Capture the cell that displays the provided text and extract its [x, y] central coordinate. 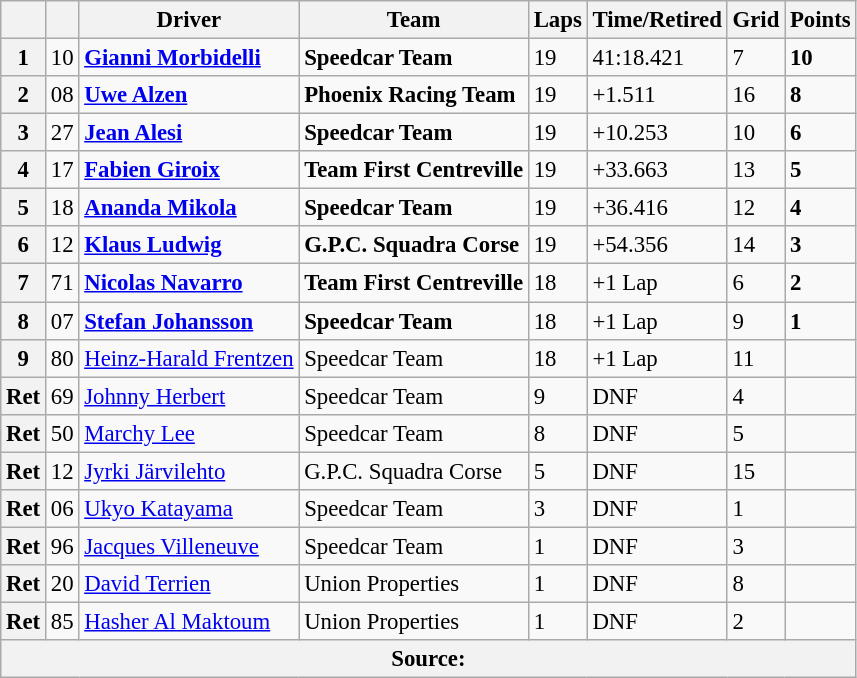
Time/Retired [657, 20]
Uwe Alzen [189, 95]
80 [62, 358]
Heinz-Harald Frentzen [189, 358]
Fabien Giroix [189, 170]
Ananda Mikola [189, 208]
+36.416 [657, 208]
David Terrien [189, 584]
15 [756, 471]
Jyrki Järvilehto [189, 471]
+10.253 [657, 133]
Team [414, 20]
Marchy Lee [189, 433]
Grid [756, 20]
14 [756, 245]
06 [62, 509]
07 [62, 321]
Jacques Villeneuve [189, 546]
96 [62, 546]
Points [820, 20]
20 [62, 584]
71 [62, 283]
17 [62, 170]
Driver [189, 20]
Source: [428, 659]
+1.511 [657, 95]
16 [756, 95]
50 [62, 433]
41:18.421 [657, 58]
11 [756, 358]
Ukyo Katayama [189, 509]
+33.663 [657, 170]
13 [756, 170]
Hasher Al Maktoum [189, 621]
Stefan Johansson [189, 321]
Klaus Ludwig [189, 245]
Laps [558, 20]
69 [62, 396]
+54.356 [657, 245]
85 [62, 621]
27 [62, 133]
Nicolas Navarro [189, 283]
Jean Alesi [189, 133]
Phoenix Racing Team [414, 95]
Johnny Herbert [189, 396]
08 [62, 95]
Gianni Morbidelli [189, 58]
